Find where the given text appears and provide that cell's center as [X, Y] coordinate. 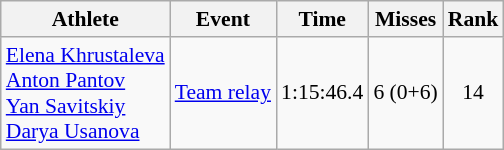
Misses [405, 19]
Athlete [86, 19]
Rank [474, 19]
6 (0+6) [405, 93]
Team relay [223, 93]
14 [474, 93]
Elena KhrustalevaAnton PantovYan SavitskiyDarya Usanova [86, 93]
Event [223, 19]
Time [322, 19]
1:15:46.4 [322, 93]
